Provide the [X, Y] coordinate of the cell's center where the given text is located.  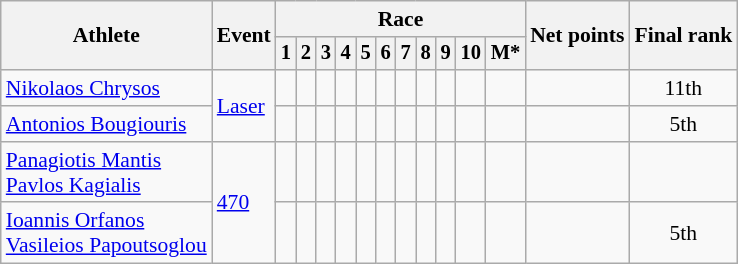
Ioannis OrfanosVasileios Papoutsoglou [106, 234]
3 [326, 54]
4 [346, 54]
Antonios Bougiouris [106, 124]
Race [400, 19]
Athlete [106, 36]
Nikolaos Chrysos [106, 88]
5 [366, 54]
8 [426, 54]
7 [406, 54]
11th [683, 88]
Net points [577, 36]
Laser [244, 106]
2 [306, 54]
1 [286, 54]
10 [471, 54]
6 [386, 54]
9 [446, 54]
Event [244, 36]
Final rank [683, 36]
M* [506, 54]
Panagiotis MantisPavlos Kagialis [106, 172]
470 [244, 203]
